Return the (x, y) coordinate for the center point of the cell that contains the specified text.  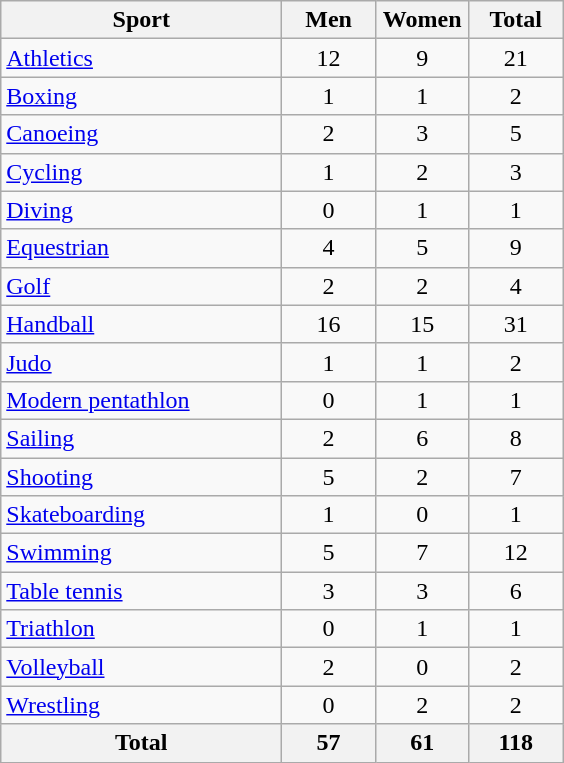
16 (329, 324)
Wrestling (142, 705)
Boxing (142, 96)
Volleyball (142, 667)
Sport (142, 20)
Equestrian (142, 248)
Sailing (142, 438)
Judo (142, 362)
Men (329, 20)
Shooting (142, 477)
61 (422, 743)
Canoeing (142, 134)
Women (422, 20)
Golf (142, 286)
Cycling (142, 172)
Diving (142, 210)
21 (516, 58)
Athletics (142, 58)
15 (422, 324)
Table tennis (142, 591)
8 (516, 438)
57 (329, 743)
Triathlon (142, 629)
118 (516, 743)
Modern pentathlon (142, 400)
Skateboarding (142, 515)
31 (516, 324)
Swimming (142, 553)
Handball (142, 324)
